Detect which cell encompasses the target text, then output its (X, Y) center coordinate. 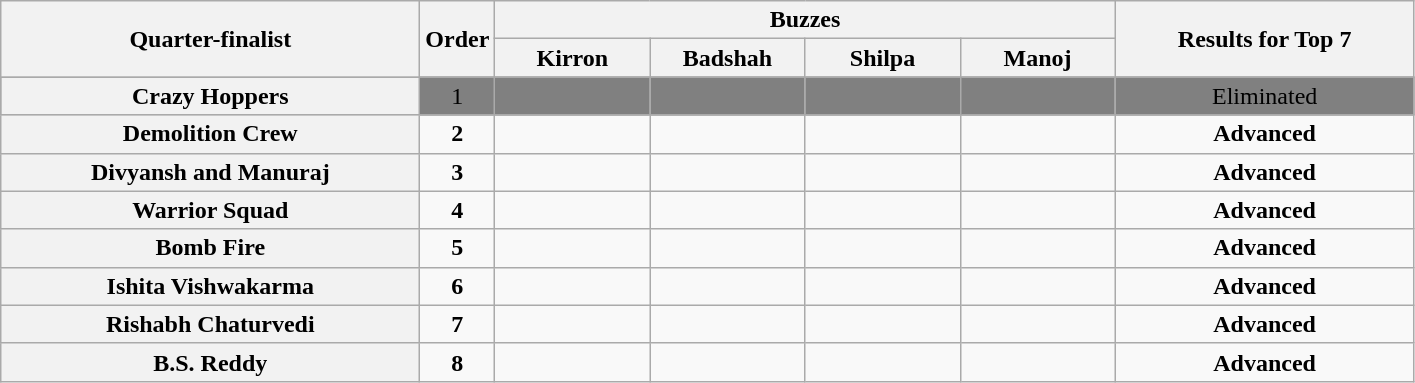
4 (458, 210)
1 (458, 96)
7 (458, 324)
Shilpa (882, 58)
Results for Top 7 (1264, 39)
Bomb Fire (210, 248)
Eliminated (1264, 96)
Warrior Squad (210, 210)
2 (458, 134)
Rishabh Chaturvedi (210, 324)
6 (458, 286)
Order (458, 39)
Kirron (572, 58)
8 (458, 362)
Buzzes (805, 20)
5 (458, 248)
Divyansh and Manuraj (210, 172)
Ishita Vishwakarma (210, 286)
Badshah (728, 58)
Demolition Crew (210, 134)
Manoj (1038, 58)
Quarter-finalist (210, 39)
B.S. Reddy (210, 362)
3 (458, 172)
Crazy Hoppers (210, 96)
